Output the (X, Y) coordinate of the center of the cell containing the given text.  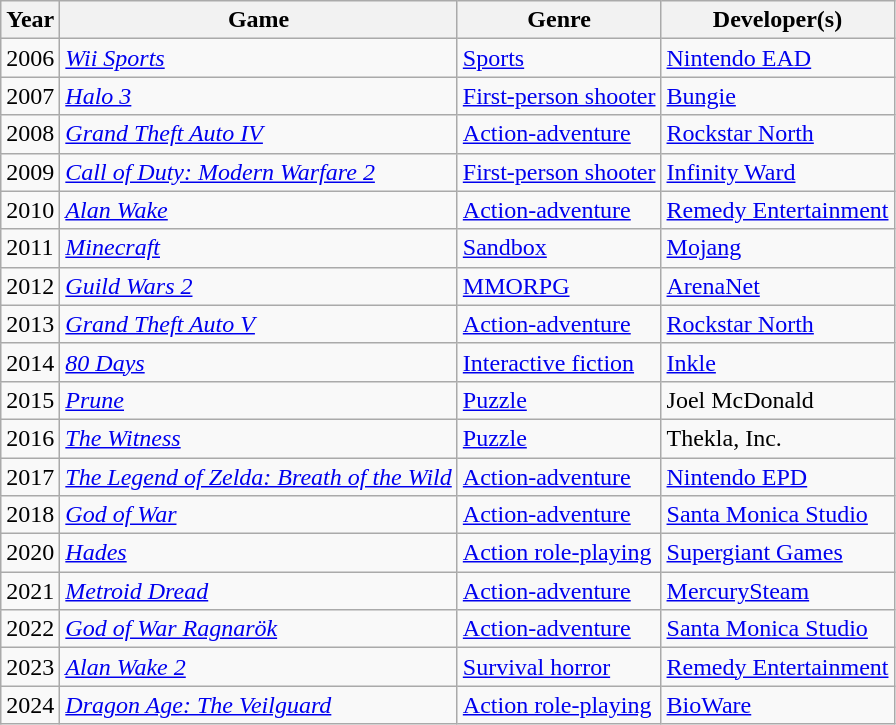
Alan Wake (258, 210)
Genre (559, 20)
Infinity Ward (778, 172)
Halo 3 (258, 96)
ArenaNet (778, 286)
80 Days (258, 362)
Grand Theft Auto V (258, 324)
2011 (30, 248)
2006 (30, 58)
Sandbox (559, 248)
Minecraft (258, 248)
Developer(s) (778, 20)
2016 (30, 438)
2008 (30, 134)
Nintendo EAD (778, 58)
2018 (30, 515)
Nintendo EPD (778, 477)
God of War (258, 515)
The Legend of Zelda: Breath of the Wild (258, 477)
MMORPG (559, 286)
Game (258, 20)
Metroid Dread (258, 591)
Wii Sports (258, 58)
2024 (30, 705)
Dragon Age: The Veilguard (258, 705)
2009 (30, 172)
Mojang (778, 248)
2014 (30, 362)
BioWare (778, 705)
2012 (30, 286)
Bungie (778, 96)
Sports (559, 58)
Interactive fiction (559, 362)
2022 (30, 629)
2020 (30, 553)
MercurySteam (778, 591)
Prune (258, 400)
2013 (30, 324)
Hades (258, 553)
Supergiant Games (778, 553)
2007 (30, 96)
God of War Ragnarök (258, 629)
Joel McDonald (778, 400)
2015 (30, 400)
2021 (30, 591)
Inkle (778, 362)
2017 (30, 477)
Guild Wars 2 (258, 286)
2023 (30, 667)
Year (30, 20)
Grand Theft Auto IV (258, 134)
The Witness (258, 438)
Alan Wake 2 (258, 667)
Survival horror (559, 667)
Thekla, Inc. (778, 438)
2010 (30, 210)
Call of Duty: Modern Warfare 2 (258, 172)
